Detect which cell encompasses the target text, then output its (x, y) center coordinate. 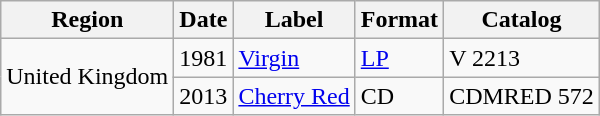
CDMRED 572 (522, 96)
V 2213 (522, 58)
CD (399, 96)
Cherry Red (294, 96)
2013 (204, 96)
1981 (204, 58)
Region (88, 20)
Catalog (522, 20)
Label (294, 20)
Format (399, 20)
United Kingdom (88, 77)
Virgin (294, 58)
LP (399, 58)
Date (204, 20)
